Pinpoint the cell where the given text exists, returning its [x, y] midpoint coordinate. 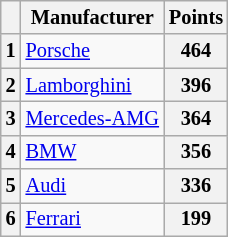
3 [11, 118]
Manufacturer [92, 17]
Audi [92, 186]
BMW [92, 152]
Ferrari [92, 219]
356 [196, 152]
5 [11, 186]
4 [11, 152]
Mercedes-AMG [92, 118]
2 [11, 85]
396 [196, 85]
1 [11, 51]
6 [11, 219]
Lamborghini [92, 85]
364 [196, 118]
336 [196, 186]
Porsche [92, 51]
199 [196, 219]
464 [196, 51]
Points [196, 17]
